Find where the given text appears and provide that cell's center as [x, y] coordinate. 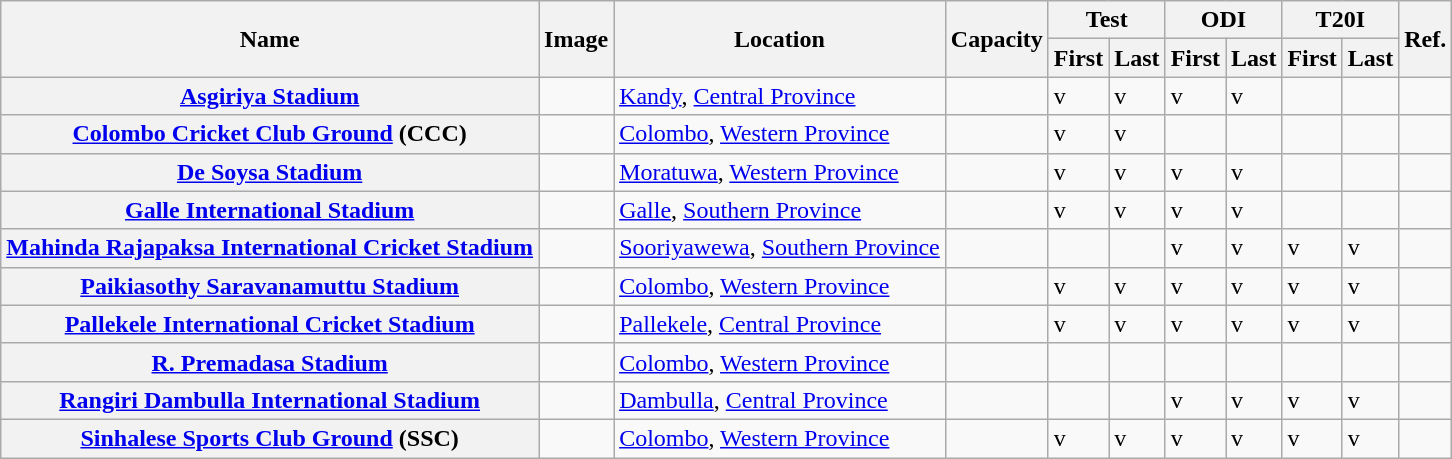
Moratuwa, Western Province [780, 172]
T20I [1340, 20]
Dambulla, Central Province [780, 400]
Asgiriya Stadium [270, 96]
Colombo Cricket Club Ground (CCC) [270, 134]
R. Premadasa Stadium [270, 362]
Galle, Southern Province [780, 210]
Pallekele International Cricket Stadium [270, 324]
Name [270, 39]
Test [1106, 20]
Kandy, Central Province [780, 96]
De Soysa Stadium [270, 172]
Pallekele, Central Province [780, 324]
Capacity [996, 39]
Ref. [1426, 39]
ODI [1224, 20]
Sooriyawewa, Southern Province [780, 248]
Paikiasothy Saravanamuttu Stadium [270, 286]
Mahinda Rajapaksa International Cricket Stadium [270, 248]
Image [576, 39]
Rangiri Dambulla International Stadium [270, 400]
Sinhalese Sports Club Ground (SSC) [270, 438]
Location [780, 39]
Galle International Stadium [270, 210]
